Return the [X, Y] coordinate for the center point of the cell that contains the specified text.  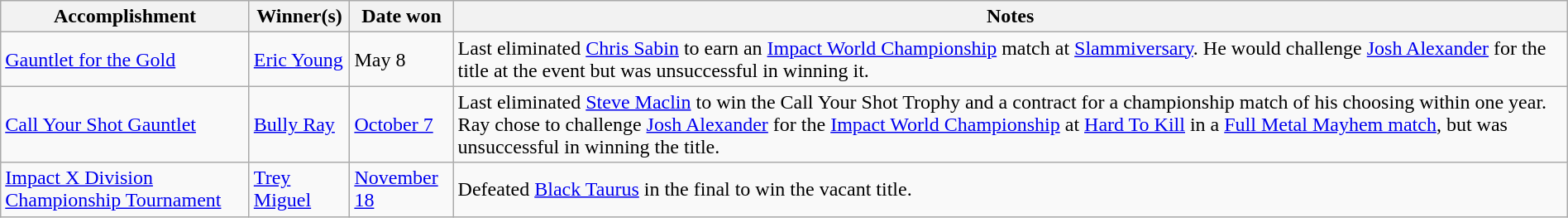
Accomplishment [126, 17]
Trey Miguel [299, 189]
Gauntlet for the Gold [126, 60]
Bully Ray [299, 124]
Call Your Shot Gauntlet [126, 124]
November 18 [402, 189]
May 8 [402, 60]
Defeated Black Taurus in the final to win the vacant title. [1011, 189]
October 7 [402, 124]
Winner(s) [299, 17]
Eric Young [299, 60]
Date won [402, 17]
Notes [1011, 17]
Impact X Division Championship Tournament [126, 189]
